Locate the cell with the specified text and output its [X, Y] center coordinate. 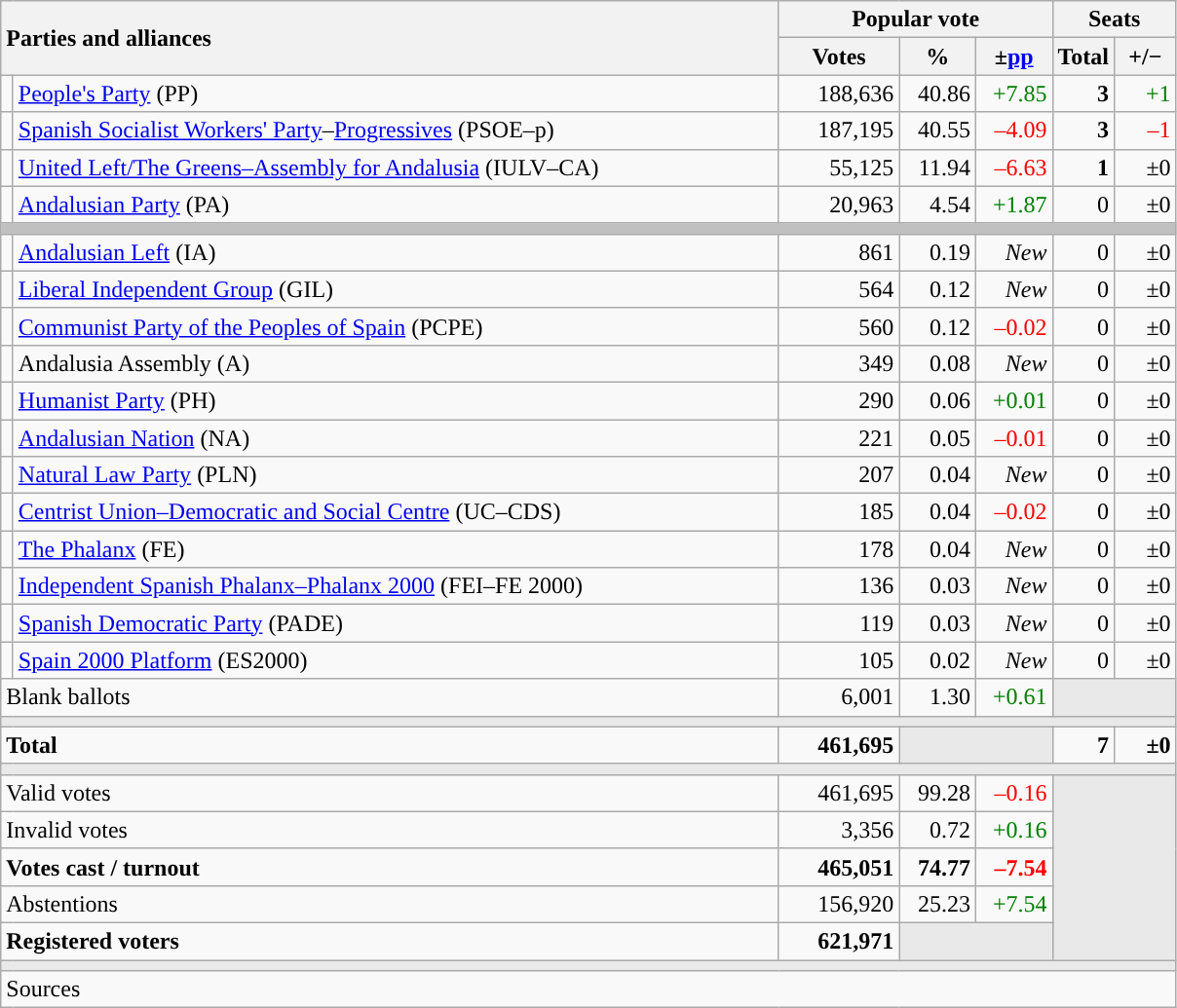
Liberal Independent Group (GIL) [396, 289]
7 [1083, 745]
136 [839, 586]
Seats [1115, 19]
621,971 [839, 941]
3,356 [839, 830]
Spain 2000 Platform (ES2000) [396, 660]
105 [839, 660]
+1.87 [1013, 205]
Andalusian Nation (NA) [396, 437]
+/− [1146, 56]
Humanist Party (PH) [396, 400]
–4.09 [1013, 131]
–0.16 [1013, 793]
349 [839, 363]
+7.85 [1013, 93]
119 [839, 623]
207 [839, 475]
465,051 [839, 867]
40.55 [937, 131]
25.23 [937, 904]
Spanish Democratic Party (PADE) [396, 623]
Andalusia Assembly (A) [396, 363]
1 [1083, 168]
Andalusian Party (PA) [396, 205]
188,636 [839, 93]
People's Party (PP) [396, 93]
4.54 [937, 205]
40.86 [937, 93]
0.72 [937, 830]
156,920 [839, 904]
+0.01 [1013, 400]
+0.16 [1013, 830]
+1 [1146, 93]
Popular vote [916, 19]
Registered voters [390, 941]
99.28 [937, 793]
Independent Spanish Phalanx–Phalanx 2000 (FEI–FE 2000) [396, 586]
564 [839, 289]
Parties and alliances [390, 38]
1.30 [937, 697]
0.06 [937, 400]
Sources [588, 989]
560 [839, 326]
–0.01 [1013, 437]
+7.54 [1013, 904]
221 [839, 437]
Votes [839, 56]
861 [839, 252]
290 [839, 400]
6,001 [839, 697]
–6.63 [1013, 168]
Abstentions [390, 904]
United Left/The Greens–Assembly for Andalusia (IULV–CA) [396, 168]
55,125 [839, 168]
Votes cast / turnout [390, 867]
The Phalanx (FE) [396, 549]
Blank ballots [390, 697]
0.02 [937, 660]
Invalid votes [390, 830]
Communist Party of the Peoples of Spain (PCPE) [396, 326]
178 [839, 549]
0.05 [937, 437]
0.19 [937, 252]
% [937, 56]
Andalusian Left (IA) [396, 252]
Valid votes [390, 793]
–7.54 [1013, 867]
–1 [1146, 131]
Centrist Union–Democratic and Social Centre (UC–CDS) [396, 512]
187,195 [839, 131]
+0.61 [1013, 697]
11.94 [937, 168]
185 [839, 512]
Spanish Socialist Workers' Party–Progressives (PSOE–p) [396, 131]
20,963 [839, 205]
0.08 [937, 363]
74.77 [937, 867]
±pp [1013, 56]
Natural Law Party (PLN) [396, 475]
